Return the [X, Y] coordinate for the center point of the cell that contains the specified text.  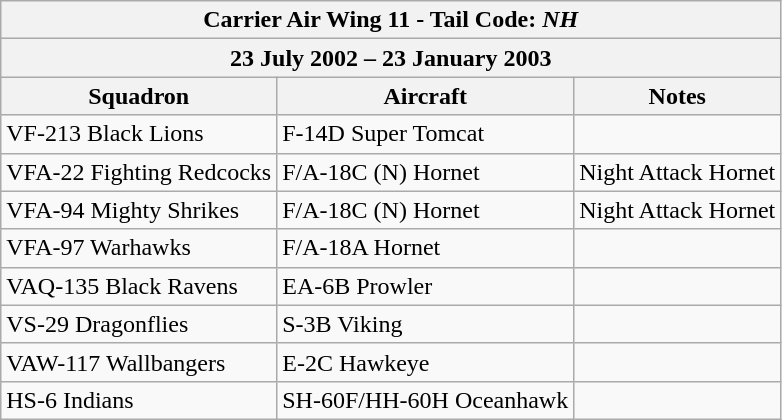
F/A-18A Hornet [426, 248]
VAW-117 Wallbangers [139, 362]
VFA-22 Fighting Redcocks [139, 172]
Aircraft [426, 96]
23 July 2002 – 23 January 2003 [391, 58]
S-3B Viking [426, 324]
VAQ-135 Black Ravens [139, 286]
VS-29 Dragonflies [139, 324]
HS-6 Indians [139, 400]
Notes [678, 96]
SH-60F/HH-60H Oceanhawk [426, 400]
Squadron [139, 96]
EA-6B Prowler [426, 286]
Carrier Air Wing 11 - Tail Code: NH [391, 20]
VFA-97 Warhawks [139, 248]
VFA-94 Mighty Shrikes [139, 210]
E-2C Hawkeye [426, 362]
VF-213 Black Lions [139, 134]
F-14D Super Tomcat [426, 134]
